Detect which cell encompasses the target text, then output its (x, y) center coordinate. 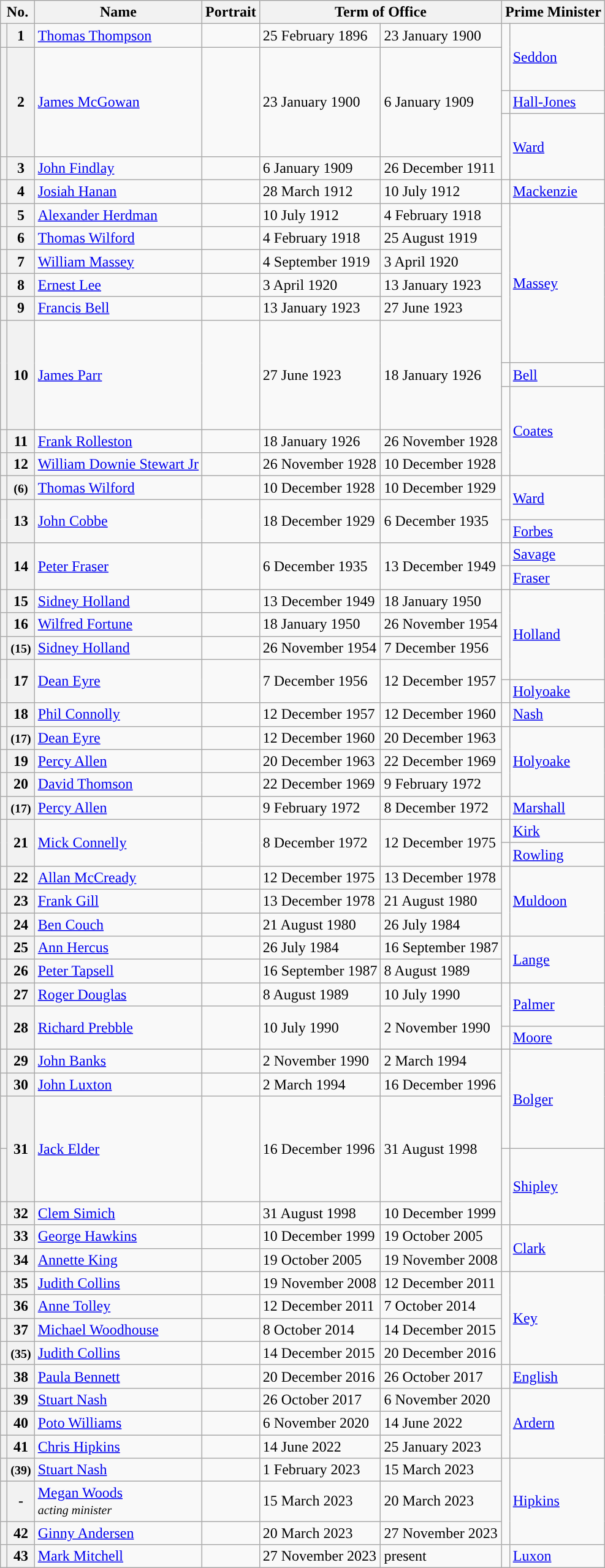
Josiah Hanan (118, 192)
(39) (21, 1470)
7 October 2014 (441, 1306)
Ernest Lee (118, 285)
36 (21, 1306)
Massey (557, 283)
8 (21, 285)
Anne Tolley (118, 1306)
25 February 1896 (320, 36)
Megan Woodsacting minister (118, 1501)
Peter Fraser (118, 566)
Allan McCready (118, 877)
Bell (557, 374)
28 (21, 1028)
25 January 2023 (441, 1447)
Portrait (231, 12)
3 (21, 169)
Thomas Thompson (118, 36)
15 (21, 601)
11 (21, 441)
7 (21, 262)
Mark Mitchell (118, 1556)
Ardern (557, 1423)
Luxon (557, 1556)
34 (21, 1260)
Frank Gill (118, 901)
10 December 1929 (441, 488)
Key (557, 1318)
25 August 1919 (441, 238)
George Hawkins (118, 1237)
6 (21, 238)
16 (21, 624)
Poto Williams (118, 1423)
9 (21, 308)
39 (21, 1399)
32 (21, 1213)
2 (21, 102)
William Massey (118, 262)
17 (21, 681)
Mick Connelly (118, 843)
Term of Office (380, 12)
John Cobbe (118, 521)
Annette King (118, 1260)
Forbes (557, 531)
Richard Prebble (118, 1028)
Prime Minister (554, 12)
23 (21, 901)
21 (21, 843)
35 (21, 1283)
10 (21, 375)
Savage (557, 555)
(6) (21, 488)
English (557, 1376)
31 (21, 1149)
John Findlay (118, 169)
(35) (21, 1353)
18 December 1929 (320, 521)
Holland (557, 635)
- (21, 1501)
4 September 1919 (320, 262)
1 (21, 36)
19 (21, 761)
Chris Hipkins (118, 1447)
26 (21, 971)
Seddon (557, 57)
James McGowan (118, 102)
Francis Bell (118, 308)
James Parr (118, 375)
18 (21, 714)
1 February 2023 (320, 1470)
William Downie Stewart Jr (118, 464)
8 October 2014 (320, 1330)
33 (21, 1237)
Paula Bennett (118, 1376)
Mackenzie (557, 192)
Rowling (557, 854)
Moore (557, 1038)
No. (17, 12)
29 (21, 1061)
Wilfred Fortune (118, 624)
Fraser (557, 578)
14 (21, 566)
Clark (557, 1248)
Jack Elder (118, 1149)
13 (21, 521)
present (441, 1556)
42 (21, 1533)
Hall-Jones (557, 102)
Ginny Andersen (118, 1533)
5 (21, 215)
Shipley (557, 1187)
20 (21, 784)
Ben Couch (118, 925)
30 (21, 1085)
John Banks (118, 1061)
Lange (557, 960)
Michael Woodhouse (118, 1330)
12 (21, 464)
Frank Rolleston (118, 441)
Palmer (557, 1005)
Muldoon (557, 901)
Phil Connolly (118, 714)
Alexander Herdman (118, 215)
Coates (557, 431)
41 (21, 1447)
40 (21, 1423)
38 (21, 1376)
27 (21, 994)
26 December 1911 (441, 169)
Nash (557, 714)
Clem Simich (118, 1213)
Name (118, 12)
Bolger (557, 1099)
Kirk (557, 831)
4 (21, 192)
22 (21, 877)
24 (21, 925)
25 (21, 948)
Peter Tapsell (118, 971)
28 March 1912 (320, 192)
37 (21, 1330)
43 (21, 1556)
Marshall (557, 808)
Ann Hercus (118, 948)
(15) (21, 648)
Roger Douglas (118, 994)
John Luxton (118, 1085)
David Thomson (118, 784)
Hipkins (557, 1501)
